Extract the (x, y) coordinate from the center of the cell holding the provided text.  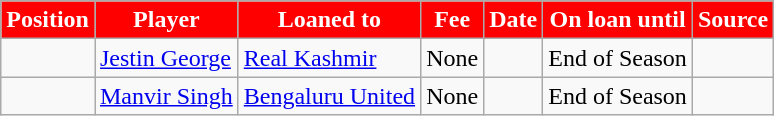
Player (166, 20)
On loan until (618, 20)
Position (48, 20)
Fee (452, 20)
Manvir Singh (166, 96)
Loaned to (329, 20)
Jestin George (166, 58)
Date (514, 20)
Bengaluru United (329, 96)
Real Kashmir (329, 58)
Source (732, 20)
